Provide the (x, y) coordinate of the cell's center where the given text is located.  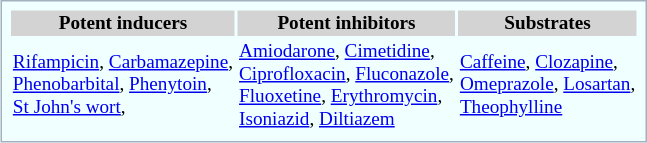
Potent inhibitors (347, 23)
Substrates (547, 23)
Rifampicin, Carbamazepine, Phenobarbital, Phenytoin, St John's wort, (122, 86)
Amiodarone, Cimetidine, Ciprofloxacin, Fluconazole, Fluoxetine, Erythromycin, Isoniazid, Diltiazem (347, 86)
Caffeine, Clozapine, Omeprazole, Losartan,Theophylline (547, 86)
Potent inducers (122, 23)
